Identify which cell holds the provided text, then report its [X, Y] central coordinate. 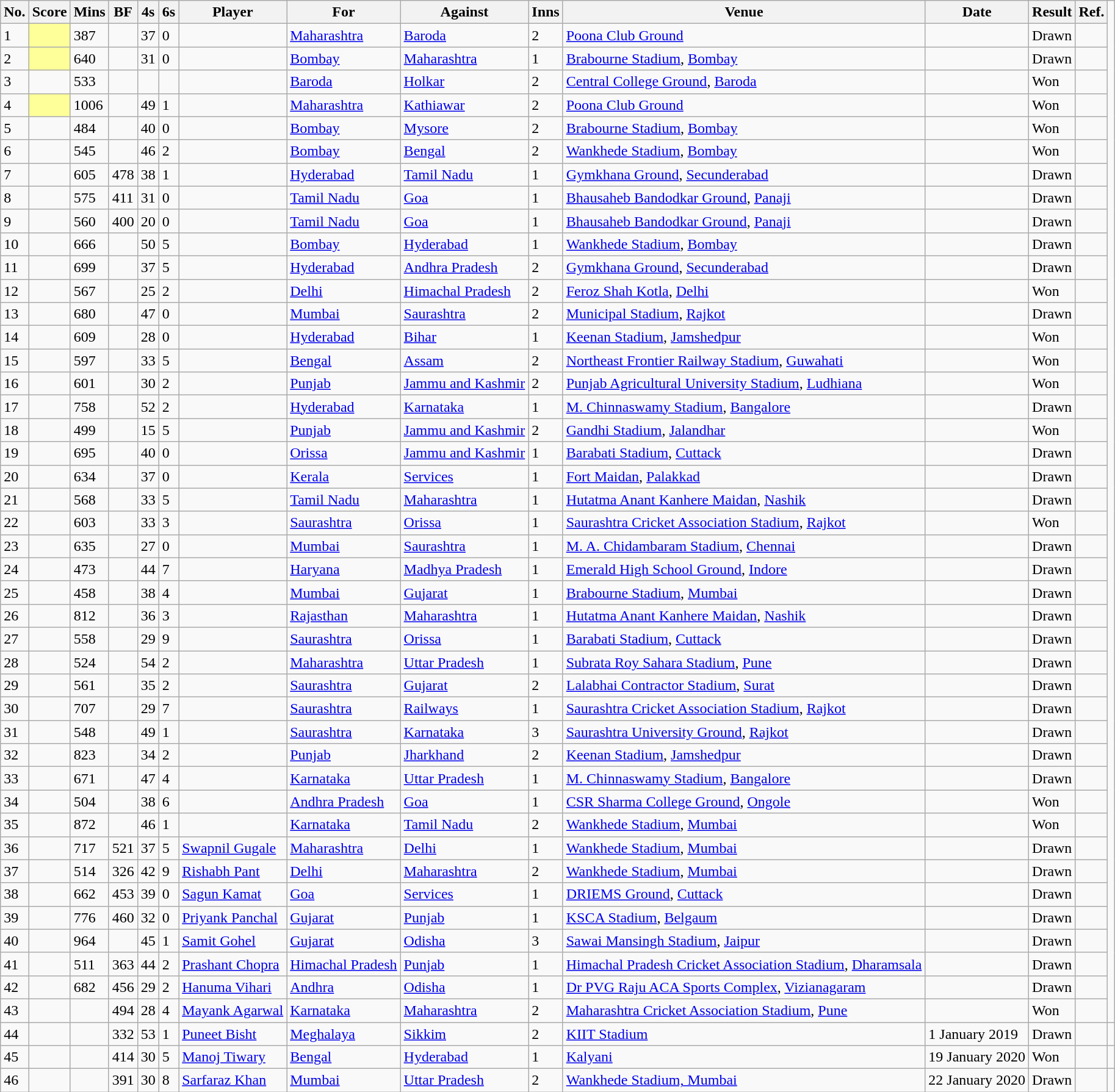
494 [123, 1010]
453 [123, 894]
640 [89, 59]
Venue [744, 12]
Holkar [464, 82]
Score [49, 12]
Mayank Agarwal [233, 1010]
22 January 2020 [977, 1080]
Ref. [1091, 12]
11 [15, 267]
10 [15, 244]
717 [89, 848]
22 [15, 523]
524 [89, 662]
671 [89, 778]
M. A. Chidambaram Stadium, Chennai [744, 546]
635 [89, 546]
23 [15, 546]
19 [15, 453]
561 [89, 686]
666 [89, 244]
Madhya Pradesh [464, 569]
Manoj Tiwary [233, 1057]
Kathiawar [464, 105]
No. [15, 12]
Central College Ground, Baroda [744, 82]
DRIEMS Ground, Cuttack [744, 894]
391 [123, 1080]
872 [89, 825]
478 [123, 174]
24 [15, 569]
16 [15, 384]
609 [89, 337]
13 [15, 314]
Result [1052, 12]
For [344, 12]
458 [89, 592]
558 [89, 639]
363 [123, 964]
Sarfaraz Khan [233, 1080]
680 [89, 314]
Feroz Shah Kotla, Delhi [744, 291]
Mysore [464, 128]
Emerald High School Ground, Indore [744, 569]
603 [89, 523]
43 [15, 1010]
17 [15, 407]
14 [15, 337]
Player [233, 12]
Sawai Mansingh Stadium, Jaipur [744, 941]
Assam [464, 361]
KSCA Stadium, Belgaum [744, 918]
332 [123, 1034]
Puneet Bisht [233, 1034]
Andhra [344, 987]
1006 [89, 105]
Against [464, 12]
634 [89, 476]
Maharashtra Cricket Association Stadium, Pune [744, 1010]
Railways [464, 709]
499 [89, 430]
812 [89, 616]
Mins [89, 12]
Haryana [344, 569]
Inns [546, 12]
Municipal Stadium, Rajkot [744, 314]
21 [15, 500]
682 [89, 987]
707 [89, 709]
Kerala [344, 476]
53 [148, 1034]
Kalyani [744, 1057]
Punjab Agricultural University Stadium, Ludhiana [744, 384]
326 [123, 871]
560 [89, 221]
Brabourne Stadium, Mumbai [744, 592]
597 [89, 361]
Jharkhand [464, 755]
964 [89, 941]
400 [123, 221]
Swapnil Gugale [233, 848]
776 [89, 918]
Rajasthan [344, 616]
Date [977, 12]
KIIT Stadium [744, 1034]
504 [89, 802]
601 [89, 384]
411 [123, 198]
Himachal Pradesh Cricket Association Stadium, Dharamsala [744, 964]
Sikkim [464, 1034]
Hanuma Vihari [233, 987]
6s [168, 12]
Samit Gohel [233, 941]
521 [123, 848]
511 [89, 964]
Meghalaya [344, 1034]
54 [148, 662]
695 [89, 453]
387 [89, 35]
BF [123, 12]
758 [89, 407]
Lalabhai Contractor Stadium, Surat [744, 686]
18 [15, 430]
19 January 2020 [977, 1057]
Subrata Roy Sahara Stadium, Pune [744, 662]
12 [15, 291]
Priyank Panchal [233, 918]
50 [148, 244]
Fort Maidan, Palakkad [744, 476]
548 [89, 732]
1 January 2019 [977, 1034]
514 [89, 871]
545 [89, 151]
Dr PVG Raju ACA Sports Complex, Vizianagaram [744, 987]
568 [89, 500]
Bihar [464, 337]
Northeast Frontier Railway Stadium, Guwahati [744, 361]
605 [89, 174]
Prashant Chopra [233, 964]
26 [15, 616]
Gandhi Stadium, Jalandhar [744, 430]
460 [123, 918]
456 [123, 987]
4s [148, 12]
Rishabh Pant [233, 871]
52 [148, 407]
414 [123, 1057]
662 [89, 894]
575 [89, 198]
Saurashtra University Ground, Rajkot [744, 732]
823 [89, 755]
484 [89, 128]
473 [89, 569]
41 [15, 964]
567 [89, 291]
533 [89, 82]
699 [89, 267]
Sagun Kamat [233, 894]
CSR Sharma College Ground, Ongole [744, 802]
